Pinpoint the cell where the given text exists, returning its (X, Y) midpoint coordinate. 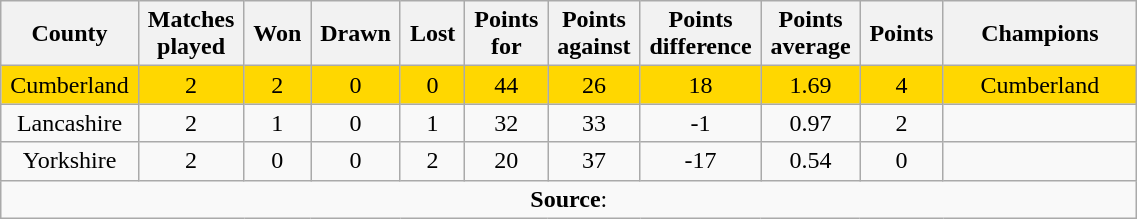
1.69 (810, 85)
Points difference (700, 34)
Drawn (356, 34)
0.97 (810, 123)
Points against (594, 34)
Yorkshire (70, 161)
Won (278, 34)
Source: (569, 199)
33 (594, 123)
Lost (432, 34)
37 (594, 161)
Champions (1040, 34)
-17 (700, 161)
32 (506, 123)
Lancashire (70, 123)
44 (506, 85)
20 (506, 161)
4 (902, 85)
Points (902, 34)
Points average (810, 34)
Points for (506, 34)
26 (594, 85)
0.54 (810, 161)
18 (700, 85)
County (70, 34)
Matches played (191, 34)
-1 (700, 123)
